Determine the [X, Y] coordinate at the center of the cell enclosing the given text.  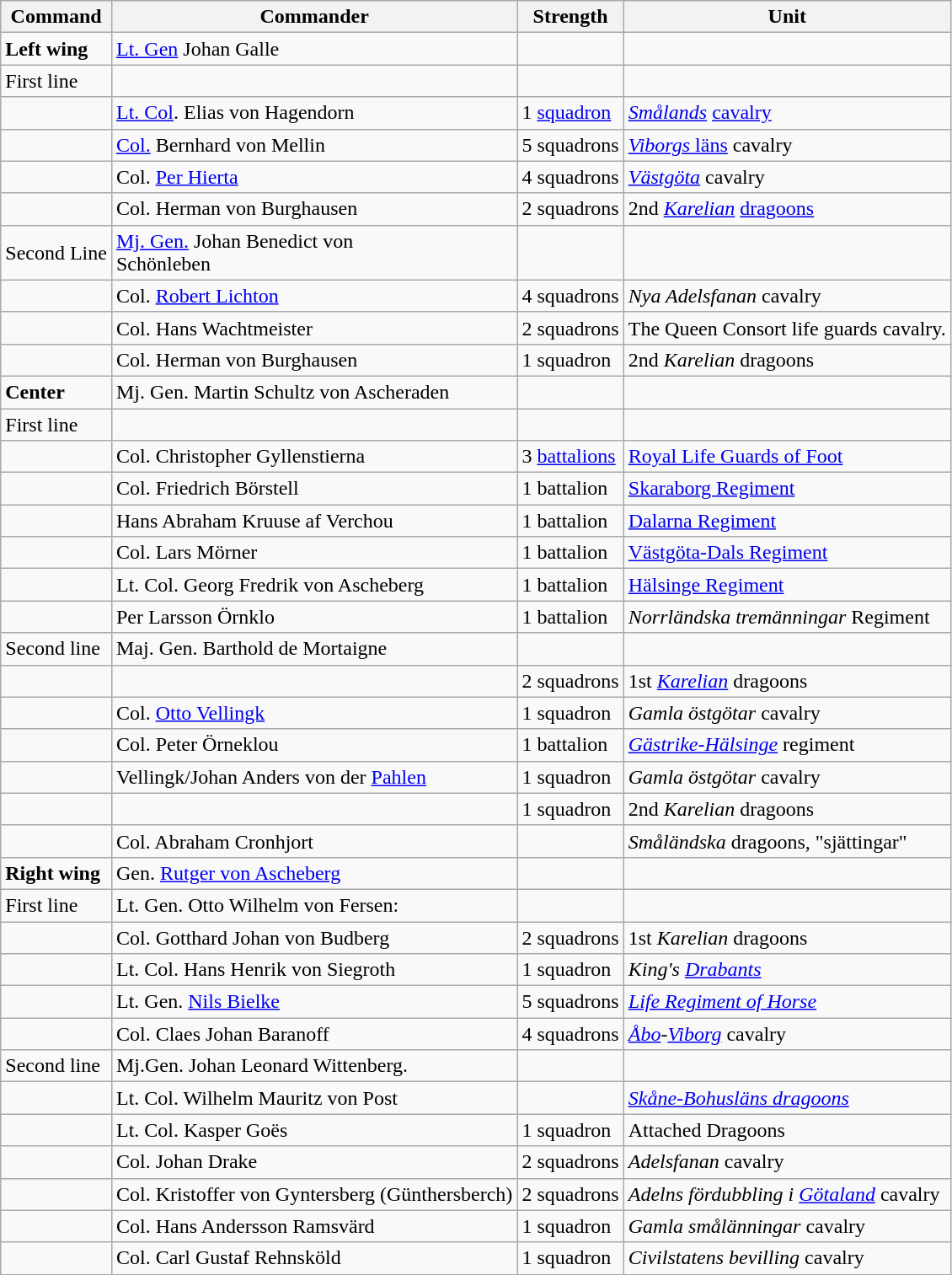
Second Line [56, 253]
Adelns fördubbling i Götaland cavalry [787, 1194]
Civilstatens bevilling cavalry [787, 1258]
King's Drabants [787, 970]
Col. Friedrich Börstell [313, 489]
Col. Peter Örneklou [313, 745]
Skaraborg Regiment [787, 489]
Åbo-Viborg cavalry [787, 1034]
Col. Otto Vellingk [313, 713]
Unit [787, 17]
Per Larsson Örnklo [313, 617]
Col. Hans Andersson Ramsvärd [313, 1226]
Maj. Gen. Barthold de Mortaigne [313, 649]
Gästrike-Hälsinge regiment [787, 745]
Lt. Gen. Otto Wilhelm von Fersen: [313, 905]
Col. Per Hierta [313, 177]
Royal Life Guards of Foot [787, 457]
Center [56, 392]
Småländska dragoons, "sjättingar" [787, 841]
Lt. Col. Elias von Hagendorn [313, 113]
Col. Lars Mörner [313, 553]
Lt. Col. Hans Henrik von Siegroth [313, 970]
Gamla smålänningar cavalry [787, 1226]
Lt. Col. Georg Fredrik von Ascheberg [313, 585]
The Queen Consort life guards cavalry. [787, 328]
Mj. Gen. Martin Schultz von Ascheraden [313, 392]
Col. Claes Johan Baranoff [313, 1034]
Gen. Rutger von Ascheberg [313, 873]
Mj. Gen. Johan Benedict vonSchönleben [313, 253]
Lt. Col. Kasper Goës [313, 1130]
Norrländska tremänningar Regiment [787, 617]
Nya Adelsfanan cavalry [787, 296]
Commander [313, 17]
Dalarna Regiment [787, 521]
Vellingk/Johan Anders von der Pahlen [313, 777]
Lt. Gen Johan Galle [313, 49]
Col. Christopher Gyllenstierna [313, 457]
Skåne-Bohusläns dragoons [787, 1098]
3 battalions [570, 457]
Mj.Gen. Johan Leonard Wittenberg. [313, 1066]
Col. Gotthard Johan von Budberg [313, 938]
Col. Bernhard von Mellin [313, 145]
Col. Carl Gustaf Rehnsköld [313, 1258]
Viborgs läns cavalry [787, 145]
Left wing [56, 49]
Adelsfanan cavalry [787, 1162]
Col. Johan Drake [313, 1162]
Hälsinge Regiment [787, 585]
Smålands cavalry [787, 113]
Lt. Col. Wilhelm Mauritz von Post [313, 1098]
Col. Hans Wachtmeister [313, 328]
Västgöta-Dals Regiment [787, 553]
Right wing [56, 873]
Västgöta cavalry [787, 177]
Hans Abraham Kruuse af Verchou [313, 521]
Life Regiment of Horse [787, 1002]
Command [56, 17]
Attached Dragoons [787, 1130]
Col. Robert Lichton [313, 296]
Strength [570, 17]
Col. Kristoffer von Gyntersberg (Günthersberch) [313, 1194]
Col. Abraham Cronhjort [313, 841]
Lt. Gen. Nils Bielke [313, 1002]
